Identify which cell holds the provided text, then report its (X, Y) central coordinate. 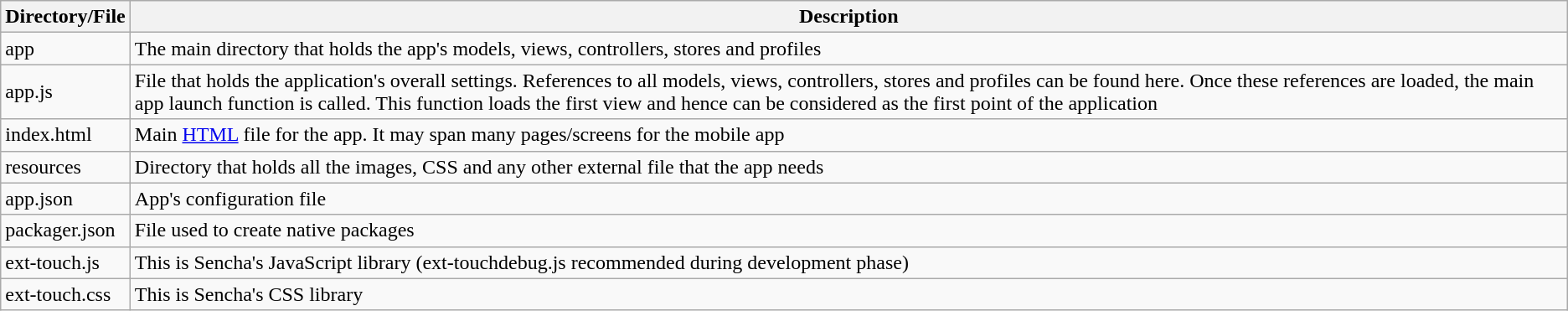
Description (848, 17)
This is Sencha's CSS library (848, 294)
This is Sencha's JavaScript library (ext-touchdebug.js recommended during development phase) (848, 262)
Directory that holds all the images, CSS and any other external file that the app needs (848, 167)
Directory/File (65, 17)
app.js (65, 92)
app.json (65, 199)
ext-touch.css (65, 294)
ext-touch.js (65, 262)
The main directory that holds the app's models, views, controllers, stores and profiles (848, 49)
resources (65, 167)
index.html (65, 135)
packager.json (65, 231)
Main HTML file for the app. It may span many pages/screens for the mobile app (848, 135)
app (65, 49)
App's configuration file (848, 199)
File used to create native packages (848, 231)
